From the cell containing the given text, extract its center point as [X, Y] coordinate. 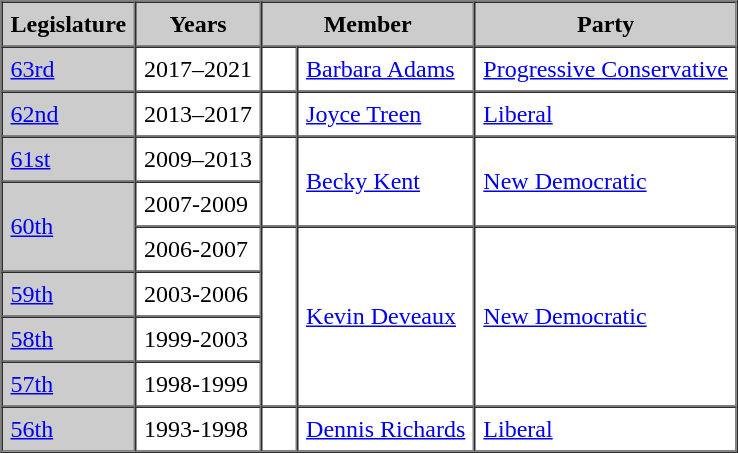
Dennis Richards [386, 428]
Becky Kent [386, 181]
2009–2013 [198, 158]
2006-2007 [198, 248]
2017–2021 [198, 68]
59th [69, 294]
63rd [69, 68]
58th [69, 338]
Kevin Deveaux [386, 316]
56th [69, 428]
61st [69, 158]
1998-1999 [198, 384]
62nd [69, 114]
Progressive Conservative [606, 68]
2007-2009 [198, 204]
Legislature [69, 24]
57th [69, 384]
Party [606, 24]
1999-2003 [198, 338]
Member [368, 24]
60th [69, 227]
2013–2017 [198, 114]
Barbara Adams [386, 68]
2003-2006 [198, 294]
Joyce Treen [386, 114]
Years [198, 24]
1993-1998 [198, 428]
